Return the (X, Y) coordinate for the center point of the cell that contains the specified text.  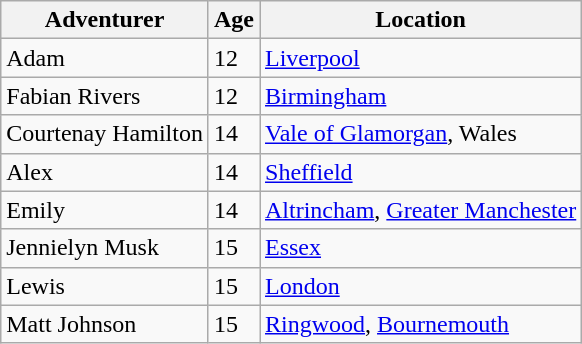
Fabian Rivers (105, 96)
Liverpool (421, 58)
Location (421, 20)
Lewis (105, 286)
London (421, 286)
Matt Johnson (105, 324)
Adam (105, 58)
Courtenay Hamilton (105, 134)
Alex (105, 172)
Essex (421, 248)
Age (234, 20)
Ringwood, Bournemouth (421, 324)
Birmingham (421, 96)
Jennielyn Musk (105, 248)
Altrincham, Greater Manchester (421, 210)
Emily (105, 210)
Vale of Glamorgan, Wales (421, 134)
Adventurer (105, 20)
Sheffield (421, 172)
